Locate the cell with the specified text and output its [x, y] center coordinate. 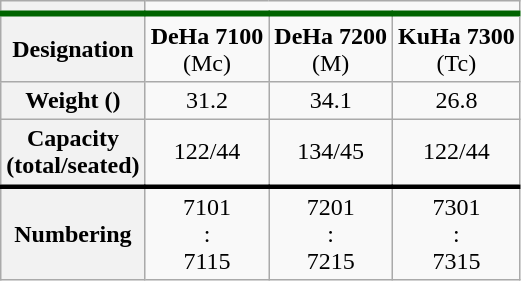
31.2 [207, 100]
DeHa 7100(Mc) [207, 48]
Weight () [73, 100]
DeHa 7200(M) [331, 48]
Numbering [73, 233]
26.8 [457, 100]
KuHa 7300(Tc) [457, 48]
7301:7315 [457, 233]
7201:7215 [331, 233]
134/45 [331, 152]
34.1 [331, 100]
7101:7115 [207, 233]
Designation [73, 48]
Capacity(total/seated) [73, 152]
